Detect which cell encompasses the target text, then output its (x, y) center coordinate. 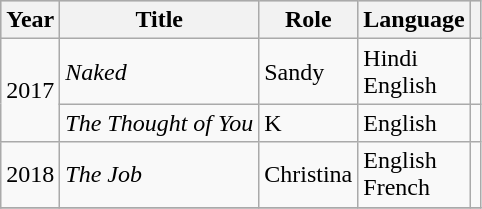
Role (308, 20)
EnglishFrench (414, 174)
K (308, 123)
English (414, 123)
HindiEnglish (414, 72)
Naked (160, 72)
Language (414, 20)
Title (160, 20)
2017 (30, 90)
Christina (308, 174)
The Thought of You (160, 123)
Year (30, 20)
Sandy (308, 72)
The Job (160, 174)
2018 (30, 174)
